Scan for the cell matching the given text and deliver its [x, y] coordinate at center. 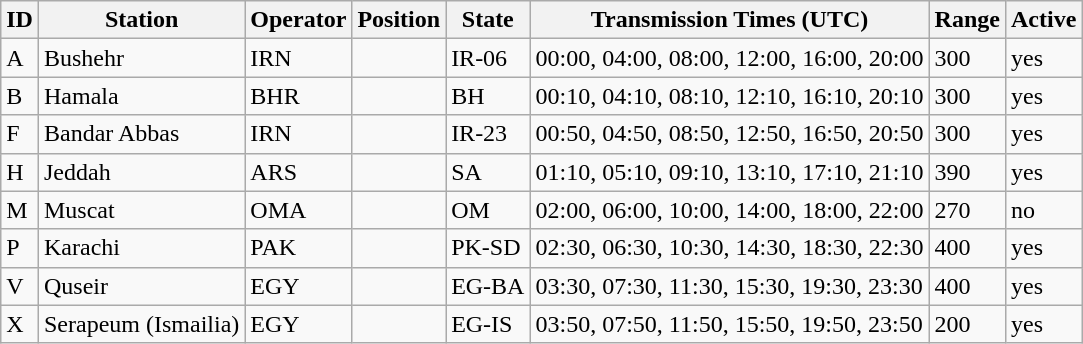
270 [967, 210]
V [20, 286]
PAK [298, 248]
no [1043, 210]
X [20, 324]
00:10, 04:10, 08:10, 12:10, 16:10, 20:10 [730, 96]
Station [141, 20]
Bandar Abbas [141, 134]
ARS [298, 172]
SA [488, 172]
EG-IS [488, 324]
BHR [298, 96]
Active [1043, 20]
BH [488, 96]
00:50, 04:50, 08:50, 12:50, 16:50, 20:50 [730, 134]
03:50, 07:50, 11:50, 15:50, 19:50, 23:50 [730, 324]
IR-06 [488, 58]
Hamala [141, 96]
200 [967, 324]
Jeddah [141, 172]
390 [967, 172]
H [20, 172]
EG-BA [488, 286]
M [20, 210]
Transmission Times (UTC) [730, 20]
OM [488, 210]
02:30, 06:30, 10:30, 14:30, 18:30, 22:30 [730, 248]
Operator [298, 20]
Karachi [141, 248]
Serapeum (Ismailia) [141, 324]
03:30, 07:30, 11:30, 15:30, 19:30, 23:30 [730, 286]
02:00, 06:00, 10:00, 14:00, 18:00, 22:00 [730, 210]
F [20, 134]
IR-23 [488, 134]
01:10, 05:10, 09:10, 13:10, 17:10, 21:10 [730, 172]
P [20, 248]
Muscat [141, 210]
00:00, 04:00, 08:00, 12:00, 16:00, 20:00 [730, 58]
ID [20, 20]
Range [967, 20]
A [20, 58]
Bushehr [141, 58]
Position [399, 20]
OMA [298, 210]
State [488, 20]
PK-SD [488, 248]
Quseir [141, 286]
B [20, 96]
